From the cell containing the given text, extract its center point as [X, Y] coordinate. 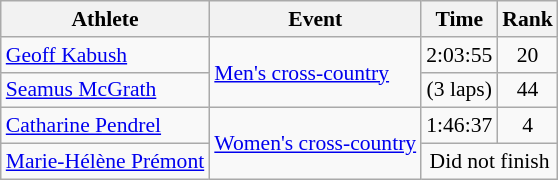
2:03:55 [459, 55]
4 [528, 126]
Catharine Pendrel [106, 126]
44 [528, 90]
(3 laps) [459, 90]
Seamus McGrath [106, 90]
Rank [528, 19]
Marie-Hélène Prémont [106, 162]
Geoff Kabush [106, 55]
Event [315, 19]
20 [528, 55]
Time [459, 19]
Women's cross-country [315, 144]
Athlete [106, 19]
Did not finish [490, 162]
Men's cross-country [315, 72]
1:46:37 [459, 126]
